From the cell containing the given text, extract its center point as [x, y] coordinate. 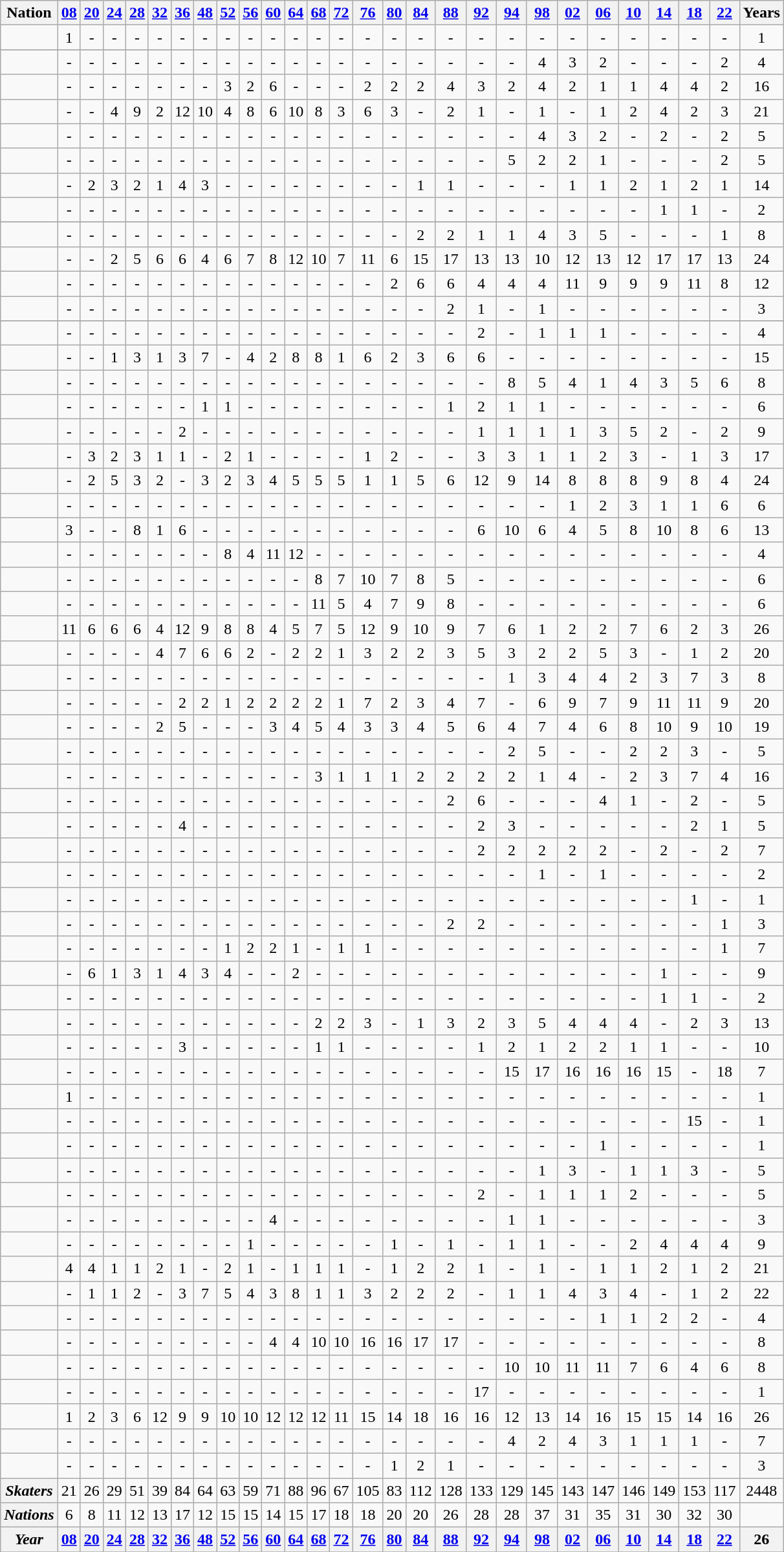
71 [273, 1490]
Years [761, 13]
67 [342, 1490]
128 [450, 1490]
19 [761, 727]
Nations [29, 1515]
105 [367, 1490]
147 [603, 1490]
Skaters [29, 1490]
63 [228, 1490]
Year [29, 1540]
143 [573, 1490]
39 [159, 1490]
129 [511, 1490]
153 [695, 1490]
133 [481, 1490]
146 [634, 1490]
145 [542, 1490]
112 [420, 1490]
29 [114, 1490]
96 [318, 1490]
Nation [29, 13]
83 [395, 1490]
59 [251, 1490]
37 [542, 1515]
2448 [761, 1490]
117 [724, 1490]
51 [137, 1490]
149 [664, 1490]
35 [603, 1515]
